Determine the [x, y] coordinate at the center of the cell enclosing the given text.  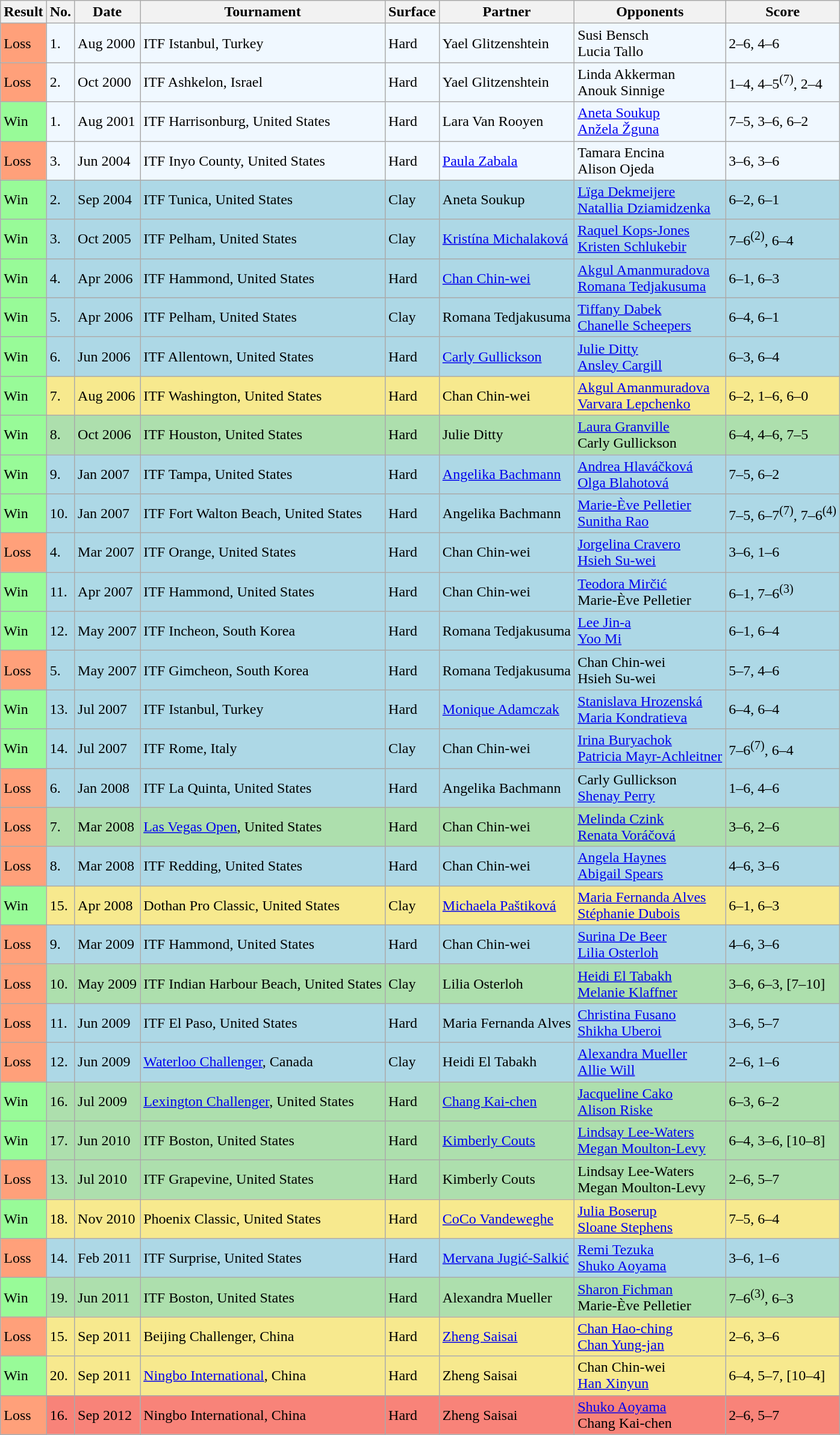
3–6, 2–6 [783, 827]
Irina Buryachok Patricia Mayr-Achleitner [650, 748]
17. [60, 1141]
20. [60, 1376]
7–6(3), 6–3 [783, 1298]
ITF Houston, United States [263, 435]
Jan 2008 [107, 788]
6–2, 6–1 [783, 200]
Remi Tezuka Shuko Aoyama [650, 1258]
Paula Zabala [506, 160]
6–4, 6–1 [783, 317]
ITF Incheon, South Korea [263, 631]
Jun 2006 [107, 357]
Lara Van Rooyen [506, 122]
Tamara Encina Alison Ojeda [650, 160]
Akgul Amanmuradova Romana Tedjakusuma [650, 278]
Susi Bensch Lucia Tallo [650, 43]
Jul 2009 [107, 1101]
Laura Granville Carly Gullickson [650, 435]
Julia Boserup Sloane Stephens [650, 1219]
ITF Redding, United States [263, 866]
6–2, 1–6, 6–0 [783, 395]
7–6(2), 6–4 [783, 239]
Michaela Paštiková [506, 905]
Jul 2010 [107, 1180]
Aneta Soukup Anžela Žguna [650, 122]
Carly Gullickson Shenay Perry [650, 788]
Opponents [650, 12]
Tiffany Dabek Chanelle Scheepers [650, 317]
Chan Hao-ching Chan Yung-jan [650, 1336]
ITF Inyo County, United States [263, 160]
Heidi El Tabakh [506, 1061]
Aug 2001 [107, 122]
ITF Gimcheon, South Korea [263, 670]
Julie Ditty [506, 435]
7–5, 6–4 [783, 1219]
Heidi El Tabakh Melanie Klaffner [650, 983]
ITF Tampa, United States [263, 474]
6–4, 6–4 [783, 710]
Jun 2010 [107, 1141]
Carly Gullickson [506, 357]
No. [60, 12]
Monique Adamczak [506, 710]
Sharon Fichman Marie-Ève Pelletier [650, 1298]
ITF Fort Walton Beach, United States [263, 513]
Shuko Aoyama Chang Kai-chen [650, 1415]
1–4, 4–5(7), 2–4 [783, 82]
Mar 2009 [107, 945]
Oct 2005 [107, 239]
ITF Rome, Italy [263, 748]
Teodora Mirčić Marie-Ève Pelletier [650, 592]
ITF Washington, United States [263, 395]
Oct 2006 [107, 435]
Surface [412, 12]
Christina Fusano Shikha Uberoi [650, 1023]
19. [60, 1298]
3–6, 6–3, [7–10] [783, 983]
Waterloo Challenger, Canada [263, 1061]
6–4, 5–7, [10–4] [783, 1376]
Nov 2010 [107, 1219]
ITF El Paso, United States [263, 1023]
7–5, 3–6, 6–2 [783, 122]
6–1, 6–4 [783, 631]
ITF Orange, United States [263, 553]
Maria Fernanda Alves [506, 1023]
Jun 2004 [107, 160]
Chan Chin-wei Hsieh Su-wei [650, 670]
Surina De Beer Lilia Osterloh [650, 945]
Marie-Ève Pelletier Sunitha Rao [650, 513]
Alexandra Mueller [506, 1298]
Linda Akkerman Anouk Sinnige [650, 82]
Maria Fernanda Alves Stéphanie Dubois [650, 905]
Phoenix Classic, United States [263, 1219]
May 2009 [107, 983]
ITF Indian Harbour Beach, United States [263, 983]
Jacqueline Cako Alison Riske [650, 1101]
ITF Tunica, United States [263, 200]
Aneta Soukup [506, 200]
Beijing Challenger, China [263, 1336]
Tournament [263, 12]
Julie Ditty Ansley Cargill [650, 357]
Lilia Osterloh [506, 983]
Akgul Amanmuradova Varvara Lepchenko [650, 395]
6–1, 7–6(3) [783, 592]
Raquel Kops-Jones Kristen Schlukebir [650, 239]
ITF Allentown, United States [263, 357]
6–3, 6–2 [783, 1101]
Oct 2000 [107, 82]
2–6, 4–6 [783, 43]
6–3, 6–4 [783, 357]
18. [60, 1219]
Chang Kai-chen [506, 1101]
Sep 2012 [107, 1415]
ITF Ashkelon, Israel [263, 82]
ITF Surprise, United States [263, 1258]
6–4, 3–6, [10–8] [783, 1141]
ITF Harrisonburg, United States [263, 122]
2–6, 3–6 [783, 1336]
ITF Grapevine, United States [263, 1180]
Partner [506, 12]
CoCo Vandeweghe [506, 1219]
Dothan Pro Classic, United States [263, 905]
Aug 2006 [107, 395]
Mar 2007 [107, 553]
Stanislava Hrozenská Maria Kondratieva [650, 710]
Las Vegas Open, United States [263, 827]
7–5, 6–2 [783, 474]
1–6, 4–6 [783, 788]
Alexandra Mueller Allie Will [650, 1061]
3–6, 3–6 [783, 160]
Result [23, 12]
Lïga Dekmeijere Natallia Dziamidzenka [650, 200]
7–5, 6–7(7), 7–6(4) [783, 513]
2–6, 1–6 [783, 1061]
Feb 2011 [107, 1258]
Chan Chin-wei Han Xinyun [650, 1376]
Melinda Czink Renata Voráčová [650, 827]
Lexington Challenger, United States [263, 1101]
3–6, 5–7 [783, 1023]
Apr 2008 [107, 905]
Date [107, 12]
Jorgelina Cravero Hsieh Su-wei [650, 553]
Aug 2000 [107, 43]
Apr 2007 [107, 592]
Angela Haynes Abigail Spears [650, 866]
Score [783, 12]
ITF La Quinta, United States [263, 788]
Andrea Hlaváčková Olga Blahotová [650, 474]
7–6(7), 6–4 [783, 748]
Jun 2011 [107, 1298]
6–4, 4–6, 7–5 [783, 435]
Lee Jin-a Yoo Mi [650, 631]
5–7, 4–6 [783, 670]
Sep 2004 [107, 200]
Mervana Jugić-Salkić [506, 1258]
Kristína Michalaková [506, 239]
